Identify which cell holds the provided text, then report its [x, y] central coordinate. 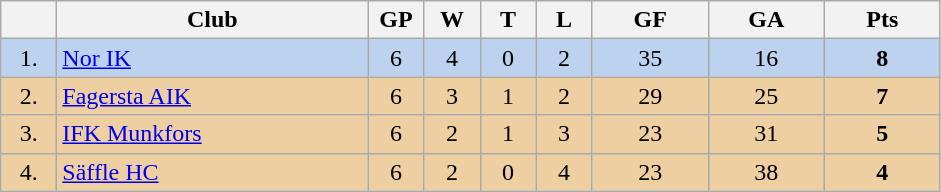
W [452, 20]
Säffle HC [212, 172]
29 [650, 96]
4. [29, 172]
Pts [882, 20]
35 [650, 58]
Fagersta AIK [212, 96]
T [508, 20]
GA [766, 20]
3. [29, 134]
38 [766, 172]
2. [29, 96]
1. [29, 58]
16 [766, 58]
GF [650, 20]
31 [766, 134]
L [564, 20]
Club [212, 20]
Nor IK [212, 58]
GP [396, 20]
25 [766, 96]
8 [882, 58]
IFK Munkfors [212, 134]
5 [882, 134]
7 [882, 96]
